Scan for the cell matching the given text and deliver its [X, Y] coordinate at center. 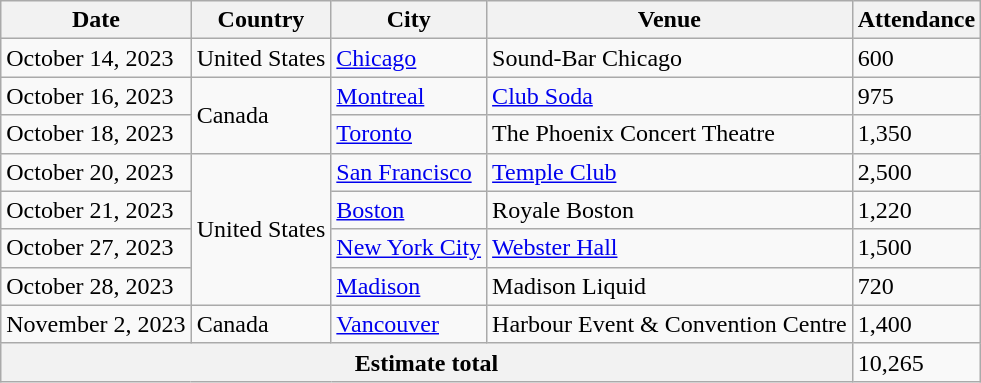
October 16, 2023 [96, 96]
October 14, 2023 [96, 58]
Sound-Bar Chicago [670, 58]
Montreal [409, 96]
Temple Club [670, 172]
720 [916, 286]
The Phoenix Concert Theatre [670, 134]
Date [96, 20]
600 [916, 58]
New York City [409, 248]
10,265 [916, 362]
Madison [409, 286]
Boston [409, 210]
Chicago [409, 58]
Attendance [916, 20]
Harbour Event & Convention Centre [670, 324]
Club Soda [670, 96]
1,500 [916, 248]
Estimate total [426, 362]
October 28, 2023 [96, 286]
October 21, 2023 [96, 210]
1,350 [916, 134]
October 20, 2023 [96, 172]
Venue [670, 20]
Toronto [409, 134]
City [409, 20]
November 2, 2023 [96, 324]
2,500 [916, 172]
October 18, 2023 [96, 134]
Royale Boston [670, 210]
Madison Liquid [670, 286]
Webster Hall [670, 248]
1,220 [916, 210]
October 27, 2023 [96, 248]
975 [916, 96]
Country [261, 20]
1,400 [916, 324]
Vancouver [409, 324]
San Francisco [409, 172]
